Scan for the cell matching the given text and deliver its [x, y] coordinate at center. 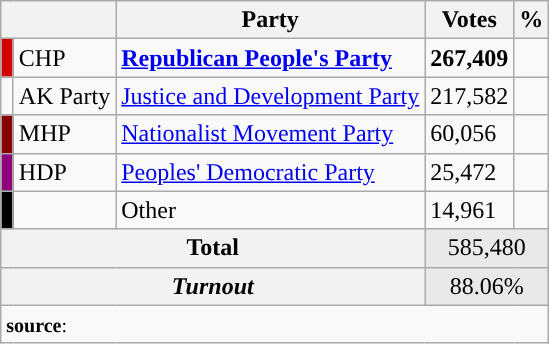
Turnout [213, 286]
14,961 [470, 210]
HDP [64, 172]
Votes [470, 20]
Nationalist Movement Party [270, 134]
Total [213, 248]
source: [275, 324]
Justice and Development Party [270, 96]
267,409 [470, 58]
217,582 [470, 96]
Other [270, 210]
88.06% [487, 286]
AK Party [64, 96]
% [532, 20]
60,056 [470, 134]
585,480 [487, 248]
25,472 [470, 172]
Republican People's Party [270, 58]
MHP [64, 134]
Party [270, 20]
CHP [64, 58]
Peoples' Democratic Party [270, 172]
